Pinpoint the cell where the given text exists, returning its [X, Y] midpoint coordinate. 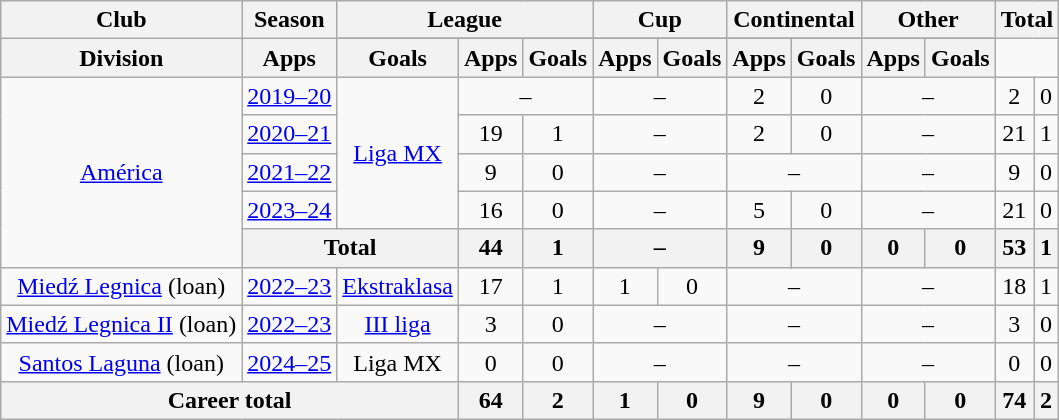
Other [928, 20]
2024–25 [290, 362]
III liga [398, 324]
League [465, 20]
74 [1014, 400]
Season [290, 20]
América [122, 172]
53 [1014, 248]
2019–20 [290, 96]
2020–21 [290, 134]
64 [490, 400]
Continental [794, 20]
2021–22 [290, 172]
Cup [660, 20]
16 [490, 210]
Ekstraklasa [398, 286]
Career total [230, 400]
19 [490, 134]
Miedź Legnica II (loan) [122, 324]
18 [1014, 286]
44 [490, 248]
5 [759, 210]
Santos Laguna (loan) [122, 362]
Club [122, 20]
Division [122, 58]
2023–24 [290, 210]
Miedź Legnica (loan) [122, 286]
17 [490, 286]
